Find where the given text appears and provide that cell's center as [X, Y] coordinate. 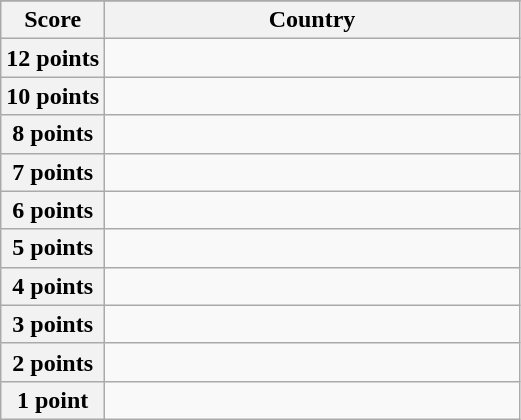
5 points [53, 248]
6 points [53, 210]
Country [312, 20]
10 points [53, 96]
4 points [53, 286]
8 points [53, 134]
12 points [53, 58]
7 points [53, 172]
Score [53, 20]
2 points [53, 362]
3 points [53, 324]
1 point [53, 400]
